Search for the cell housing the specified text and yield its [x, y] center coordinate. 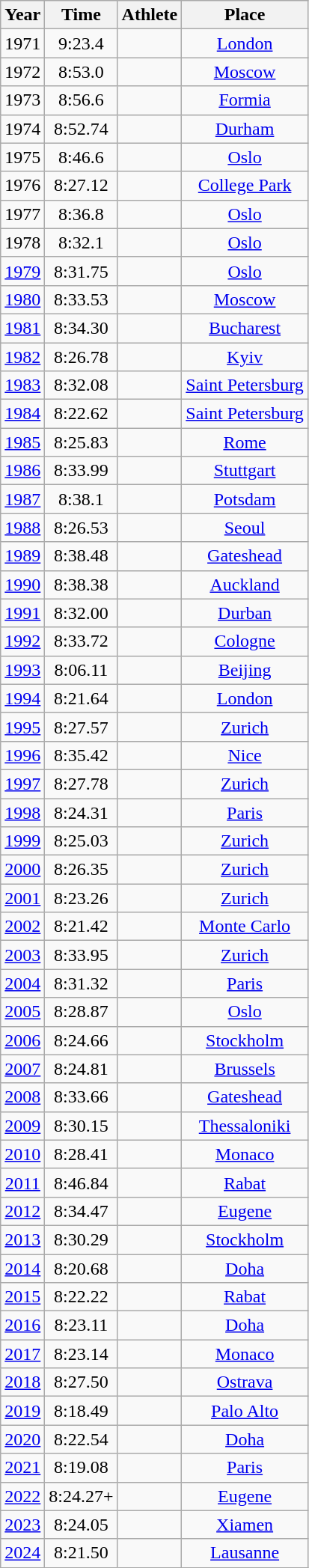
2021 [22, 1468]
1973 [22, 100]
Thessaloniki [245, 1126]
2000 [22, 870]
2005 [22, 1012]
8:46.84 [81, 1183]
1998 [22, 812]
2019 [22, 1411]
8:27.50 [81, 1382]
8:21.42 [81, 927]
1980 [22, 299]
Auckland [245, 585]
Cologne [245, 641]
8:24.31 [81, 812]
2022 [22, 1496]
8:56.6 [81, 100]
Lausanne [245, 1553]
2001 [22, 898]
Beijing [245, 670]
1991 [22, 613]
Monte Carlo [245, 927]
8:33.72 [81, 641]
Palo Alto [245, 1411]
8:38.48 [81, 556]
Rome [245, 442]
2002 [22, 927]
1989 [22, 556]
8:22.22 [81, 1297]
Potsdam [245, 499]
8:32.1 [81, 242]
8:35.42 [81, 755]
8:46.6 [81, 157]
Time [81, 15]
2003 [22, 955]
1997 [22, 784]
8:23.26 [81, 898]
1982 [22, 357]
Year [22, 15]
2024 [22, 1553]
Kyiv [245, 357]
1984 [22, 414]
1976 [22, 186]
9:23.4 [81, 43]
8:31.32 [81, 983]
2013 [22, 1239]
8:24.27+ [81, 1496]
8:23.11 [81, 1326]
1977 [22, 214]
Athlete [150, 15]
8:34.30 [81, 328]
2018 [22, 1382]
8:26.78 [81, 357]
8:26.35 [81, 870]
8:32.08 [81, 385]
Seoul [245, 528]
8:33.53 [81, 299]
1975 [22, 157]
8:25.03 [81, 841]
1986 [22, 471]
8:24.66 [81, 1040]
1987 [22, 499]
Durban [245, 613]
2015 [22, 1297]
2014 [22, 1269]
2011 [22, 1183]
8:18.49 [81, 1411]
1971 [22, 43]
8:38.38 [81, 585]
8:33.99 [81, 471]
8:33.95 [81, 955]
8:28.41 [81, 1154]
8:06.11 [81, 670]
8:24.05 [81, 1525]
8:20.68 [81, 1269]
2006 [22, 1040]
8:27.78 [81, 784]
2012 [22, 1211]
1992 [22, 641]
1994 [22, 698]
2009 [22, 1126]
1972 [22, 72]
1979 [22, 271]
8:26.53 [81, 528]
1999 [22, 841]
8:21.64 [81, 698]
8:27.57 [81, 727]
8:31.75 [81, 271]
8:32.00 [81, 613]
1993 [22, 670]
1978 [22, 242]
8:22.54 [81, 1439]
College Park [245, 186]
2010 [22, 1154]
Brussels [245, 1069]
Bucharest [245, 328]
8:33.66 [81, 1097]
Stuttgart [245, 471]
8:27.12 [81, 186]
Ostrava [245, 1382]
8:30.29 [81, 1239]
1988 [22, 528]
2007 [22, 1069]
2017 [22, 1354]
8:28.87 [81, 1012]
1983 [22, 385]
8:19.08 [81, 1468]
Nice [245, 755]
8:21.50 [81, 1553]
2004 [22, 983]
2020 [22, 1439]
Formia [245, 100]
Xiamen [245, 1525]
2023 [22, 1525]
Place [245, 15]
2008 [22, 1097]
8:38.1 [81, 499]
1974 [22, 129]
2016 [22, 1326]
8:34.47 [81, 1211]
8:30.15 [81, 1126]
8:25.83 [81, 442]
1996 [22, 755]
8:24.81 [81, 1069]
Durham [245, 129]
8:52.74 [81, 129]
1981 [22, 328]
1985 [22, 442]
8:36.8 [81, 214]
8:23.14 [81, 1354]
1995 [22, 727]
8:53.0 [81, 72]
8:22.62 [81, 414]
1990 [22, 585]
